Identify which cell holds the provided text, then report its (X, Y) central coordinate. 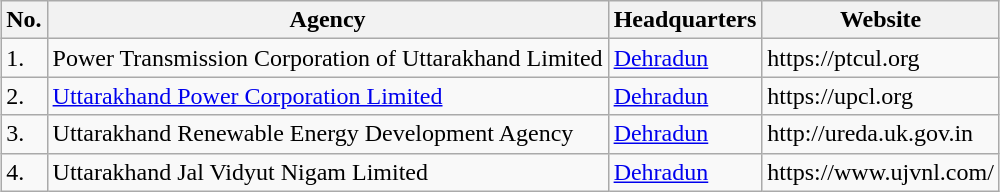
2. (24, 96)
Uttarakhand Renewable Energy Development Agency (328, 134)
https://ptcul.org (881, 58)
1. (24, 58)
Agency (328, 20)
Uttarakhand Jal Vidyut Nigam Limited (328, 172)
No. (24, 20)
http://ureda.uk.gov.in (881, 134)
Uttarakhand Power Corporation Limited (328, 96)
Power Transmission Corporation of Uttarakhand Limited (328, 58)
Headquarters (685, 20)
Website (881, 20)
https://www.ujvnl.com/ (881, 172)
4. (24, 172)
https://upcl.org (881, 96)
3. (24, 134)
